Detect which cell encompasses the target text, then output its [x, y] center coordinate. 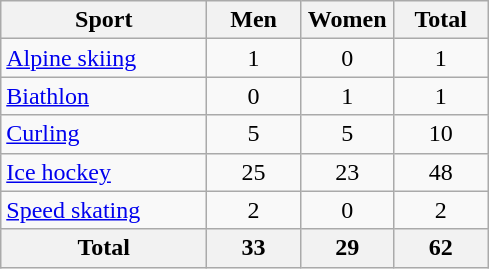
Biathlon [104, 96]
29 [347, 248]
23 [347, 172]
Men [254, 20]
Sport [104, 20]
10 [441, 134]
Alpine skiing [104, 58]
33 [254, 248]
25 [254, 172]
Ice hockey [104, 172]
Speed skating [104, 210]
48 [441, 172]
Women [347, 20]
Curling [104, 134]
62 [441, 248]
